For the text-containing cell, return its midpoint in (X, Y) coordinate format. 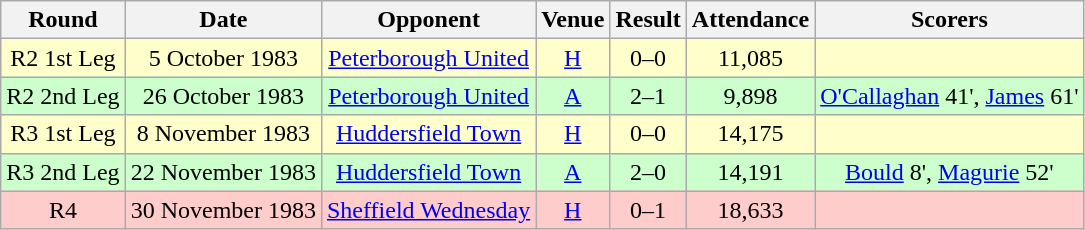
8 November 1983 (223, 134)
Bould 8', Magurie 52' (950, 172)
5 October 1983 (223, 58)
Result (648, 20)
Opponent (428, 20)
18,633 (750, 210)
Date (223, 20)
2–1 (648, 96)
O'Callaghan 41', James 61' (950, 96)
R3 2nd Leg (63, 172)
26 October 1983 (223, 96)
R2 2nd Leg (63, 96)
Scorers (950, 20)
22 November 1983 (223, 172)
R2 1st Leg (63, 58)
R3 1st Leg (63, 134)
Sheffield Wednesday (428, 210)
Attendance (750, 20)
Round (63, 20)
14,191 (750, 172)
2–0 (648, 172)
9,898 (750, 96)
30 November 1983 (223, 210)
11,085 (750, 58)
R4 (63, 210)
Venue (573, 20)
0–1 (648, 210)
14,175 (750, 134)
